Return [X, Y] of the center of cell containing provided text 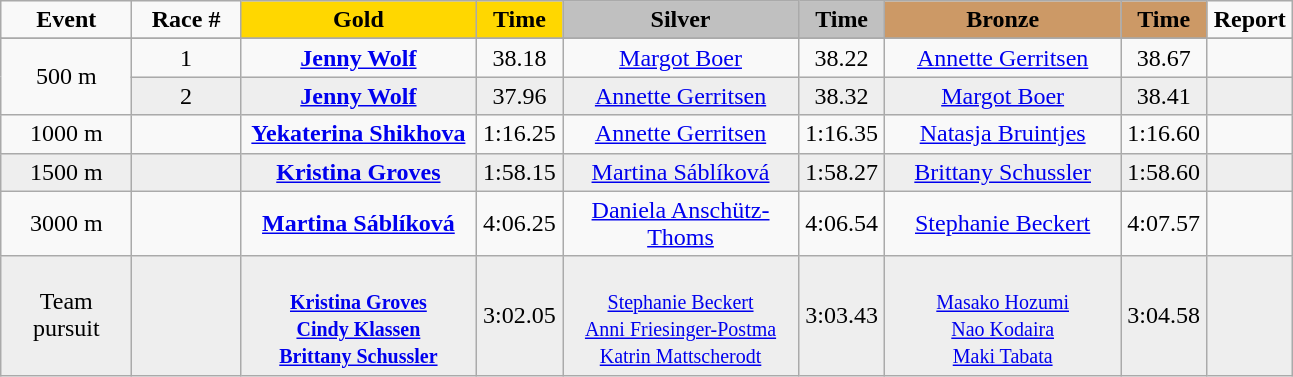
38.18 [519, 58]
1:16.60 [1164, 134]
3:03.43 [842, 316]
Masako HozumiNao KodairaMaki Tabata [1003, 316]
Report [1250, 20]
3:04.58 [1164, 316]
3000 m [66, 224]
Kristina GrovesCindy KlassenBrittany Schussler [358, 316]
2 [186, 96]
3:02.05 [519, 316]
4:07.57 [1164, 224]
37.96 [519, 96]
1:16.35 [842, 134]
4:06.54 [842, 224]
Silver [680, 20]
38.67 [1164, 58]
Race # [186, 20]
1 [186, 58]
1:16.25 [519, 134]
38.22 [842, 58]
Yekaterina Shikhova [358, 134]
500 m [66, 77]
1000 m [66, 134]
Gold [358, 20]
38.32 [842, 96]
Stephanie Beckert [1003, 224]
1:58.60 [1164, 172]
Stephanie BeckertAnni Friesinger-PostmaKatrin Mattscherodt [680, 316]
1:58.15 [519, 172]
38.41 [1164, 96]
Bronze [1003, 20]
Daniela Anschütz-Thoms [680, 224]
Team pursuit [66, 316]
Brittany Schussler [1003, 172]
4:06.25 [519, 224]
Natasja Bruintjes [1003, 134]
1500 m [66, 172]
Kristina Groves [358, 172]
Event [66, 20]
1:58.27 [842, 172]
